Search for the cell housing the specified text and yield its [X, Y] center coordinate. 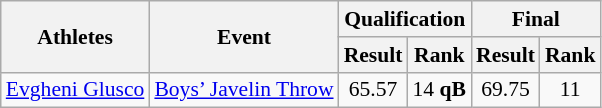
65.57 [374, 90]
Event [244, 36]
Athletes [76, 36]
Qualification [405, 19]
69.75 [506, 90]
11 [570, 90]
Final [536, 19]
14 qB [439, 90]
Boys’ Javelin Throw [244, 90]
Evgheni Glusco [76, 90]
